Identify which cell holds the provided text, then report its (X, Y) central coordinate. 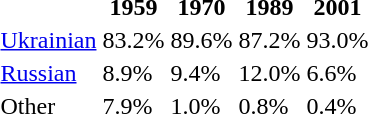
8.9% (134, 73)
87.2% (270, 40)
83.2% (134, 40)
89.6% (202, 40)
12.0% (270, 73)
9.4% (202, 73)
